Locate the cell with the specified text and output its [X, Y] center coordinate. 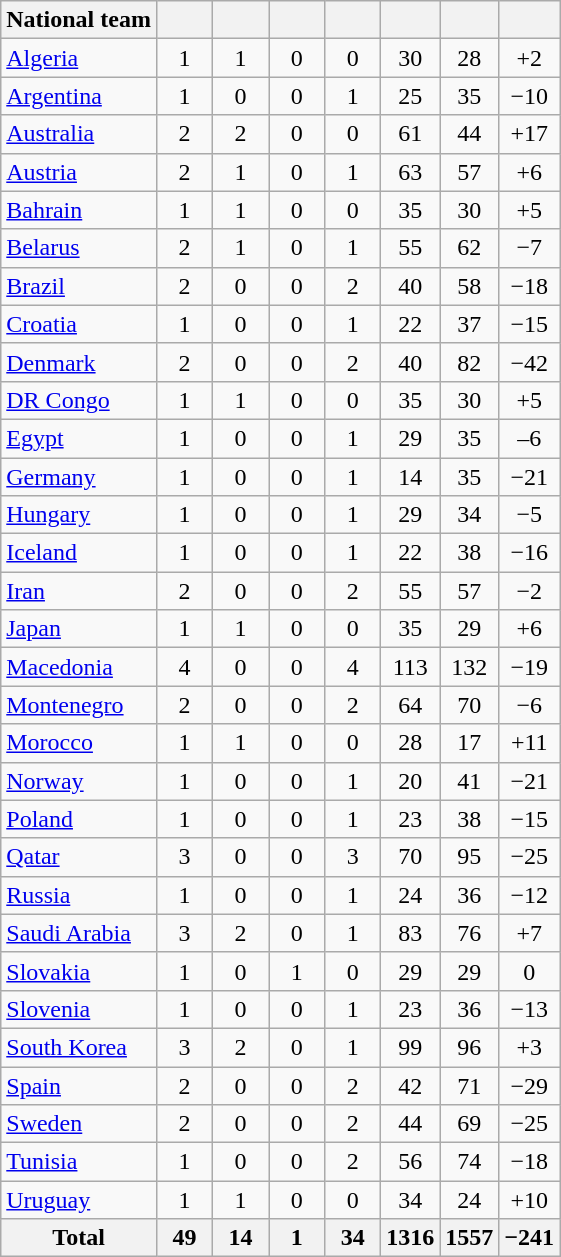
Saudi Arabia [79, 933]
Hungary [79, 515]
Uruguay [79, 1200]
Iceland [79, 553]
17 [470, 743]
Egypt [79, 438]
−13 [530, 1009]
Germany [79, 477]
63 [410, 172]
Croatia [79, 324]
76 [470, 933]
Bahrain [79, 210]
82 [470, 362]
−29 [530, 1085]
Total [79, 1238]
Belarus [79, 248]
Iran [79, 591]
Morocco [79, 743]
1557 [470, 1238]
DR Congo [79, 400]
−7 [530, 248]
−19 [530, 667]
+11 [530, 743]
South Korea [79, 1047]
83 [410, 933]
Australia [79, 134]
71 [470, 1085]
Poland [79, 819]
113 [410, 667]
1316 [410, 1238]
37 [470, 324]
Qatar [79, 857]
Spain [79, 1085]
42 [410, 1085]
25 [410, 96]
62 [470, 248]
–6 [530, 438]
−241 [530, 1238]
99 [410, 1047]
+7 [530, 933]
41 [470, 781]
Tunisia [79, 1162]
64 [410, 705]
Algeria [79, 58]
Russia [79, 895]
−2 [530, 591]
96 [470, 1047]
69 [470, 1124]
Macedonia [79, 667]
Austria [79, 172]
−6 [530, 705]
58 [470, 286]
Montenegro [79, 705]
Slovenia [79, 1009]
Sweden [79, 1124]
−42 [530, 362]
Norway [79, 781]
−16 [530, 553]
National team [79, 20]
74 [470, 1162]
−12 [530, 895]
95 [470, 857]
−10 [530, 96]
Japan [79, 629]
56 [410, 1162]
+17 [530, 134]
20 [410, 781]
+2 [530, 58]
49 [184, 1238]
Slovakia [79, 971]
132 [470, 667]
61 [410, 134]
Brazil [79, 286]
Denmark [79, 362]
+10 [530, 1200]
+3 [530, 1047]
−5 [530, 515]
Argentina [79, 96]
